Search for the cell housing the specified text and yield its (X, Y) center coordinate. 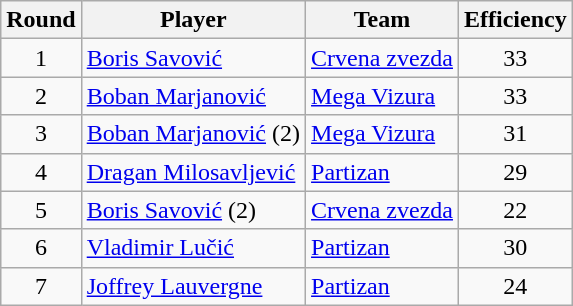
31 (516, 134)
4 (41, 172)
2 (41, 96)
5 (41, 210)
6 (41, 248)
Vladimir Lučić (193, 248)
1 (41, 58)
30 (516, 248)
Boris Savović (193, 58)
Boris Savović (2) (193, 210)
Dragan Milosavljević (193, 172)
3 (41, 134)
Efficiency (516, 20)
7 (41, 286)
29 (516, 172)
Joffrey Lauvergne (193, 286)
Player (193, 20)
Team (382, 20)
24 (516, 286)
Boban Marjanović (2) (193, 134)
22 (516, 210)
Boban Marjanović (193, 96)
Round (41, 20)
